Identify which cell holds the provided text, then report its [X, Y] central coordinate. 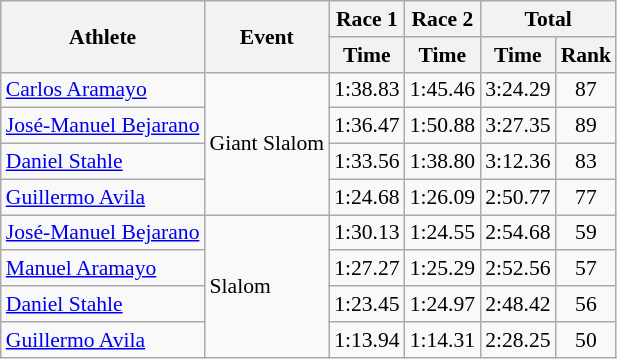
59 [586, 233]
Rank [586, 55]
1:33.56 [366, 162]
Total [548, 19]
87 [586, 90]
Race 2 [442, 19]
2:54.68 [518, 233]
Event [266, 36]
2:48.42 [518, 304]
1:38.83 [366, 90]
3:24.29 [518, 90]
1:50.88 [442, 126]
57 [586, 269]
83 [586, 162]
2:28.25 [518, 340]
1:38.80 [442, 162]
1:13.94 [366, 340]
3:27.35 [518, 126]
1:26.09 [442, 197]
1:23.45 [366, 304]
1:24.68 [366, 197]
1:14.31 [442, 340]
1:30.13 [366, 233]
1:36.47 [366, 126]
77 [586, 197]
1:27.27 [366, 269]
1:24.97 [442, 304]
56 [586, 304]
Athlete [103, 36]
1:25.29 [442, 269]
Slalom [266, 286]
Giant Slalom [266, 143]
Carlos Aramayo [103, 90]
50 [586, 340]
1:45.46 [442, 90]
Manuel Aramayo [103, 269]
3:12.36 [518, 162]
Race 1 [366, 19]
2:50.77 [518, 197]
89 [586, 126]
2:52.56 [518, 269]
1:24.55 [442, 233]
